Return [X, Y] of the center of cell containing provided text 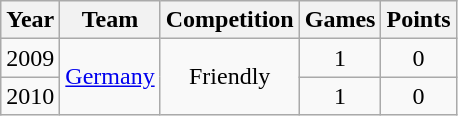
Year [30, 20]
Germany [110, 77]
Games [340, 20]
2009 [30, 58]
Team [110, 20]
Competition [230, 20]
Points [418, 20]
Friendly [230, 77]
2010 [30, 96]
